For the text-containing cell, return its midpoint in [X, Y] coordinate format. 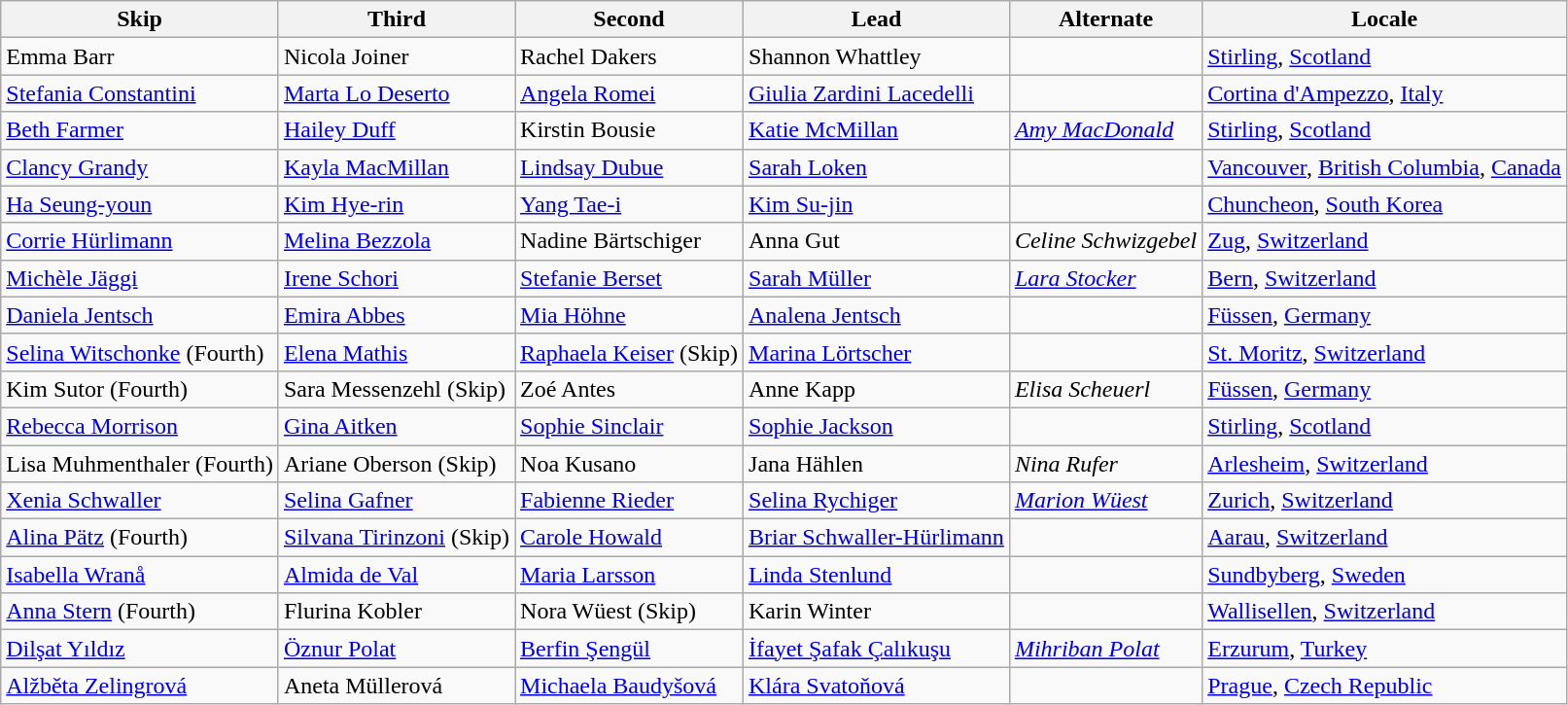
Hailey Duff [397, 130]
Lead [877, 19]
Ha Seung-youn [140, 204]
Alina Pätz (Fourth) [140, 538]
Kirstin Bousie [630, 130]
Nina Rufer [1105, 464]
Kim Sutor (Fourth) [140, 389]
Giulia Zardini Lacedelli [877, 93]
Sarah Loken [877, 167]
Emma Barr [140, 56]
Sarah Müller [877, 278]
Nora Wüest (Skip) [630, 612]
Raphaela Keiser (Skip) [630, 352]
Melina Bezzola [397, 241]
Xenia Schwaller [140, 501]
Marina Lörtscher [877, 352]
Maria Larsson [630, 575]
Prague, Czech Republic [1384, 686]
Wallisellen, Switzerland [1384, 612]
Analena Jentsch [877, 315]
Rachel Dakers [630, 56]
Vancouver, British Columbia, Canada [1384, 167]
Stefanie Berset [630, 278]
Zurich, Switzerland [1384, 501]
Michaela Baudyšová [630, 686]
Selina Rychiger [877, 501]
İfayet Şafak Çalıkuşu [877, 649]
Elisa Scheuerl [1105, 389]
Yang Tae-i [630, 204]
Alžběta Zelingrová [140, 686]
Irene Schori [397, 278]
Öznur Polat [397, 649]
Sundbyberg, Sweden [1384, 575]
Zug, Switzerland [1384, 241]
Mihriban Polat [1105, 649]
St. Moritz, Switzerland [1384, 352]
Almida de Val [397, 575]
Second [630, 19]
Nadine Bärtschiger [630, 241]
Fabienne Rieder [630, 501]
Corrie Hürlimann [140, 241]
Gina Aitken [397, 426]
Anna Gut [877, 241]
Selina Gafner [397, 501]
Lisa Muhmenthaler (Fourth) [140, 464]
Stefania Constantini [140, 93]
Silvana Tirinzoni (Skip) [397, 538]
Karin Winter [877, 612]
Ariane Oberson (Skip) [397, 464]
Erzurum, Turkey [1384, 649]
Berfin Şengül [630, 649]
Chuncheon, South Korea [1384, 204]
Lara Stocker [1105, 278]
Angela Romei [630, 93]
Selina Witschonke (Fourth) [140, 352]
Isabella Wranå [140, 575]
Alternate [1105, 19]
Amy MacDonald [1105, 130]
Klára Svatoňová [877, 686]
Lindsay Dubue [630, 167]
Sara Messenzehl (Skip) [397, 389]
Jana Hählen [877, 464]
Emira Abbes [397, 315]
Briar Schwaller-Hürlimann [877, 538]
Michèle Jäggi [140, 278]
Celine Schwizgebel [1105, 241]
Anne Kapp [877, 389]
Marta Lo Deserto [397, 93]
Arlesheim, Switzerland [1384, 464]
Aneta Müllerová [397, 686]
Dilşat Yıldız [140, 649]
Sophie Sinclair [630, 426]
Aarau, Switzerland [1384, 538]
Kim Hye-rin [397, 204]
Zoé Antes [630, 389]
Linda Stenlund [877, 575]
Daniela Jentsch [140, 315]
Noa Kusano [630, 464]
Shannon Whattley [877, 56]
Flurina Kobler [397, 612]
Rebecca Morrison [140, 426]
Sophie Jackson [877, 426]
Clancy Grandy [140, 167]
Kayla MacMillan [397, 167]
Bern, Switzerland [1384, 278]
Katie McMillan [877, 130]
Anna Stern (Fourth) [140, 612]
Carole Howald [630, 538]
Nicola Joiner [397, 56]
Marion Wüest [1105, 501]
Beth Farmer [140, 130]
Locale [1384, 19]
Skip [140, 19]
Kim Su-jin [877, 204]
Third [397, 19]
Cortina d'Ampezzo, Italy [1384, 93]
Elena Mathis [397, 352]
Mia Höhne [630, 315]
